For the text-containing cell, return its midpoint in [X, Y] coordinate format. 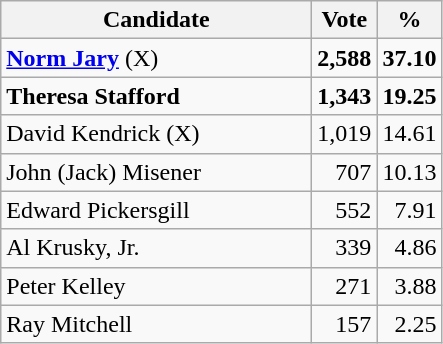
% [410, 20]
7.91 [410, 210]
Candidate [156, 20]
Norm Jary (X) [156, 58]
552 [344, 210]
157 [344, 324]
Vote [344, 20]
4.86 [410, 248]
2.25 [410, 324]
Theresa Stafford [156, 96]
Peter Kelley [156, 286]
37.10 [410, 58]
Al Krusky, Jr. [156, 248]
19.25 [410, 96]
14.61 [410, 134]
10.13 [410, 172]
1,343 [344, 96]
1,019 [344, 134]
271 [344, 286]
2,588 [344, 58]
Edward Pickersgill [156, 210]
339 [344, 248]
Ray Mitchell [156, 324]
707 [344, 172]
3.88 [410, 286]
David Kendrick (X) [156, 134]
John (Jack) Misener [156, 172]
